Search for the cell housing the specified text and yield its [X, Y] center coordinate. 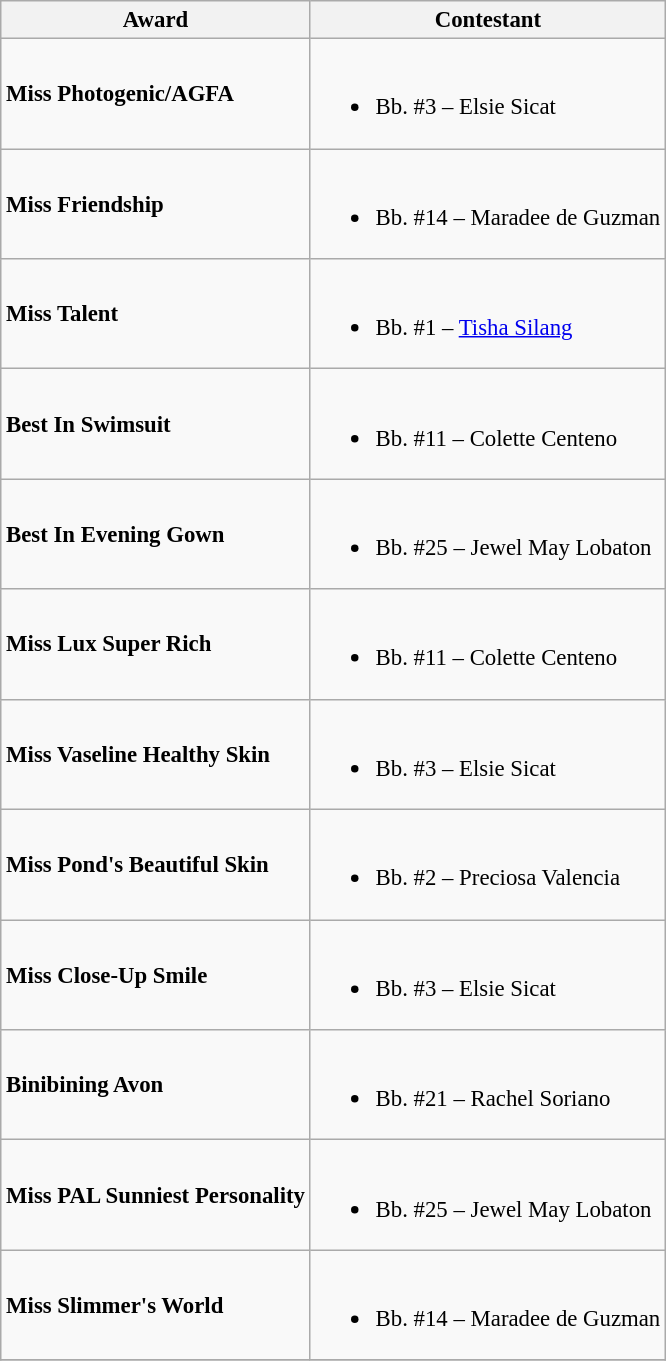
Best In Swimsuit [156, 424]
Best In Evening Gown [156, 534]
Award [156, 20]
Miss Pond's Beautiful Skin [156, 865]
Miss Talent [156, 314]
Binibining Avon [156, 1085]
Miss Friendship [156, 204]
Bb. #1 – Tisha Silang [488, 314]
Miss Lux Super Rich [156, 644]
Miss Slimmer's World [156, 1305]
Miss Close-Up Smile [156, 975]
Miss Photogenic/AGFA [156, 94]
Miss PAL Sunniest Personality [156, 1195]
Bb. #21 – Rachel Soriano [488, 1085]
Contestant [488, 20]
Bb. #2 – Preciosa Valencia [488, 865]
Miss Vaseline Healthy Skin [156, 754]
